From the cell containing the given text, extract its center point as [x, y] coordinate. 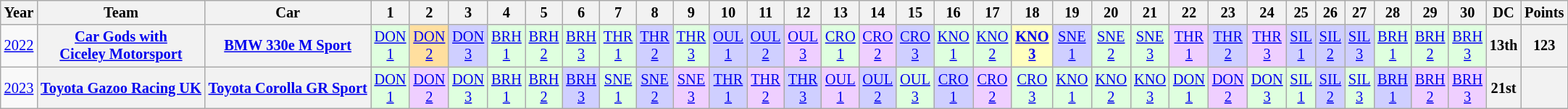
Car [288, 12]
123 [1544, 46]
10 [728, 12]
14 [878, 12]
15 [915, 12]
BMW 330e M Sport [288, 46]
2023 [19, 88]
Toyota Gazoo Racing UK [121, 88]
25 [1301, 12]
18 [1032, 12]
Team [121, 12]
23 [1228, 12]
Toyota Corolla GR Sport [288, 88]
24 [1267, 12]
26 [1330, 12]
16 [954, 12]
4 [506, 12]
2 [429, 12]
28 [1393, 12]
29 [1430, 12]
21st [1504, 88]
22 [1189, 12]
DC [1504, 12]
19 [1072, 12]
2022 [19, 46]
1 [391, 12]
17 [993, 12]
8 [654, 12]
21 [1150, 12]
Year [19, 12]
11 [766, 12]
Points [1544, 12]
Car Gods withCiceley Motorsport [121, 46]
30 [1467, 12]
7 [618, 12]
27 [1359, 12]
13th [1504, 46]
13 [841, 12]
5 [544, 12]
9 [691, 12]
20 [1111, 12]
3 [468, 12]
12 [803, 12]
6 [581, 12]
